Scan for the cell matching the given text and deliver its (X, Y) coordinate at center. 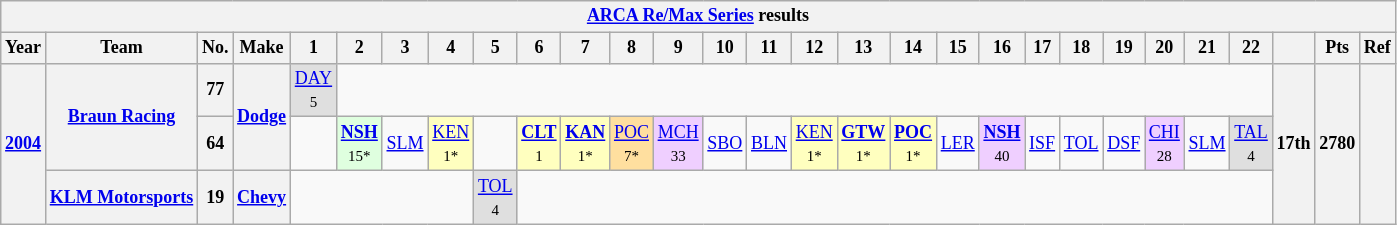
14 (914, 48)
17th (1294, 144)
ARCA Re/Max Series results (698, 16)
11 (770, 48)
TAL4 (1251, 144)
Team (121, 48)
Braun Racing (121, 116)
POC1* (914, 144)
SBO (725, 144)
64 (216, 144)
8 (632, 48)
5 (496, 48)
TOL4 (496, 197)
NSH40 (1002, 144)
10 (725, 48)
Make (262, 48)
16 (1002, 48)
1 (313, 48)
21 (1207, 48)
DAY5 (313, 90)
TOL (1080, 144)
Dodge (262, 116)
Chevy (262, 197)
No. (216, 48)
12 (814, 48)
17 (1042, 48)
Ref (1377, 48)
4 (451, 48)
NSH15* (359, 144)
POC7* (632, 144)
DSF (1124, 144)
GTW1* (864, 144)
3 (405, 48)
CLT1 (539, 144)
15 (958, 48)
BLN (770, 144)
20 (1164, 48)
Pts (1338, 48)
2780 (1338, 144)
7 (586, 48)
22 (1251, 48)
2 (359, 48)
ISF (1042, 144)
13 (864, 48)
KLM Motorsports (121, 197)
MCH33 (678, 144)
9 (678, 48)
2004 (24, 144)
LER (958, 144)
CHI28 (1164, 144)
6 (539, 48)
18 (1080, 48)
Year (24, 48)
KAN1* (586, 144)
77 (216, 90)
